From the cell containing the given text, extract its center point as [X, Y] coordinate. 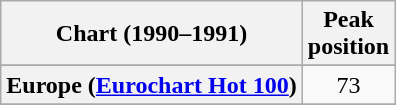
Chart (1990–1991) [152, 34]
Peakposition [348, 34]
Europe (Eurochart Hot 100) [152, 85]
73 [348, 85]
